Provide the (x, y) coordinate of the cell's center where the given text is located.  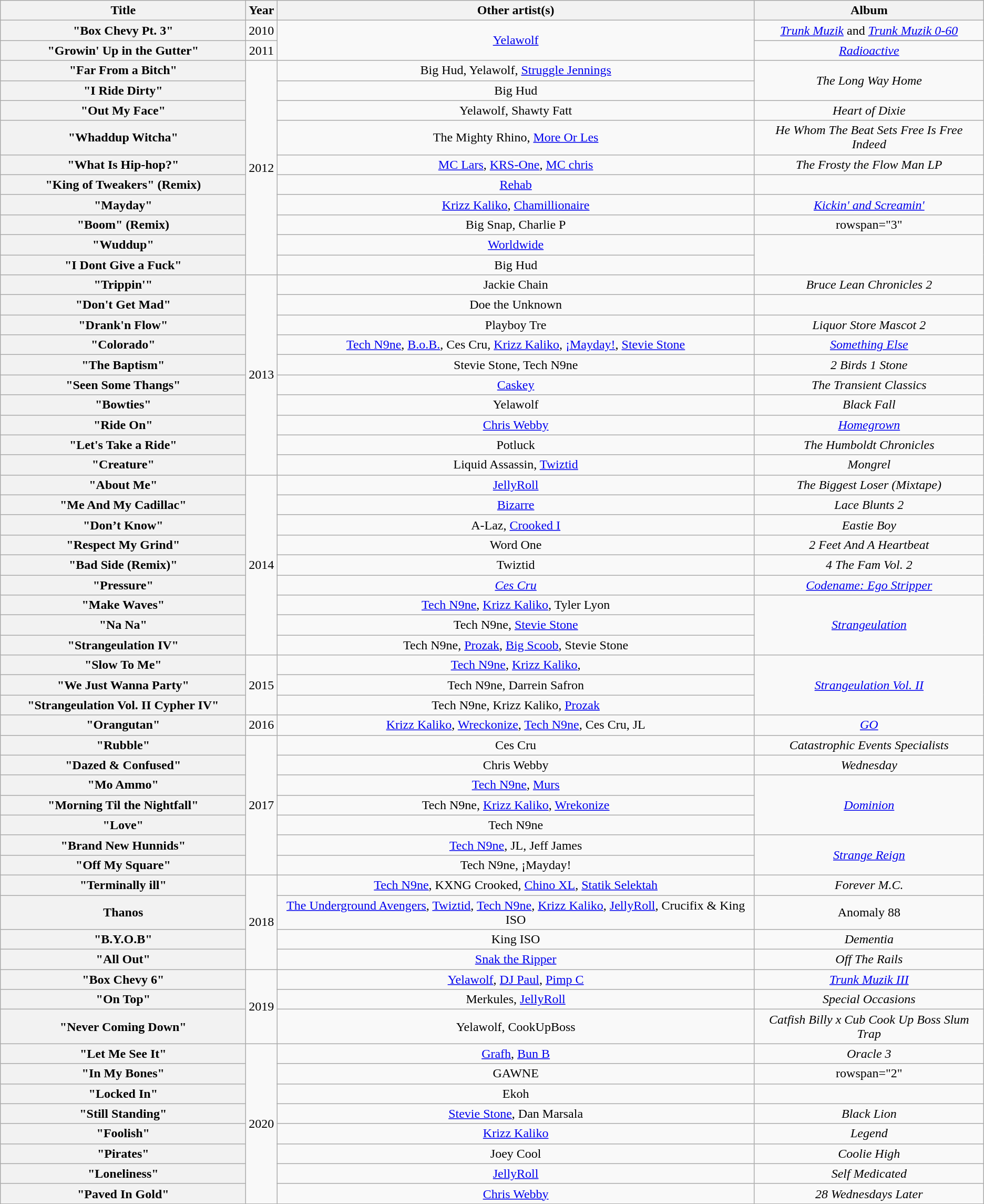
"King of Tweakers" (Remix) (123, 185)
Merkules, JellyRoll (516, 999)
Tech N9ne, JL, Jeff James (516, 845)
"Seen Some Thangs" (123, 385)
"Still Standing" (123, 1114)
2019 (262, 1006)
"All Out" (123, 960)
"Wuddup" (123, 244)
Special Occasions (869, 999)
The Underground Avengers, Twiztid, Tech N9ne, Krizz Kaliko, JellyRoll, Crucifix & King ISO (516, 912)
Rehab (516, 185)
King ISO (516, 940)
Tech N9ne, ¡Mayday! (516, 865)
"Respect My Grind" (123, 545)
Codename: Ego Stripper (869, 585)
GAWNE (516, 1074)
Black Lion (869, 1114)
"Pirates" (123, 1154)
The Biggest Loser (Mixtape) (869, 485)
Ekoh (516, 1094)
Krizz Kaliko, Wreckonize, Tech N9ne, Ces Cru, JL (516, 725)
Tech N9ne, Krizz Kaliko, Wrekonize (516, 805)
The Long Way Home (869, 80)
Tech N9ne, B.o.B., Ces Cru, Krizz Kaliko, ¡Mayday!, Stevie Stone (516, 345)
Forever M.C. (869, 885)
Krizz Kaliko, Chamillionaire (516, 205)
Tech N9ne, KXNG Crooked, Chino XL, Statik Selektah (516, 885)
"Strangeulation IV" (123, 645)
Tech N9ne (516, 825)
"Boom" (Remix) (123, 225)
Thanos (123, 912)
The Transient Classics (869, 385)
2016 (262, 725)
"Paved In Gold" (123, 1193)
A-Laz, Crooked I (516, 525)
"Never Coming Down" (123, 1026)
Big Snap, Charlie P (516, 225)
"Whaddup Witcha" (123, 138)
"Loneliness" (123, 1174)
"Foolish" (123, 1134)
Yelawolf, Shawty Fatt (516, 110)
"Off My Square" (123, 865)
Word One (516, 545)
Trunk Muzik III (869, 979)
Off The Rails (869, 960)
Eastie Boy (869, 525)
"Box Chevy Pt. 3" (123, 30)
The Frosty the Flow Man LP (869, 165)
Bruce Lean Chronicles 2 (869, 285)
"Mayday" (123, 205)
2011 (262, 50)
Lace Blunts 2 (869, 505)
"Bowties" (123, 405)
"Colorado" (123, 345)
Album (869, 11)
Catastrophic Events Specialists (869, 745)
2010 (262, 30)
Worldwide (516, 244)
Mongrel (869, 465)
The Humboldt Chronicles (869, 445)
"Morning Til the Nightfall" (123, 805)
"Rubble" (123, 745)
"I Dont Give a Fuck" (123, 264)
2 Birds 1 Stone (869, 365)
Tech N9ne, Stevie Stone (516, 625)
"Slow To Me" (123, 665)
Snak the Ripper (516, 960)
"We Just Wanna Party" (123, 685)
"Love" (123, 825)
Bizarre (516, 505)
2018 (262, 922)
GO (869, 725)
Dementia (869, 940)
2015 (262, 685)
He Whom The Beat Sets Free Is Free Indeed (869, 138)
MC Lars, KRS-One, MC chris (516, 165)
"Let's Take a Ride" (123, 445)
Big Hud, Yelawolf, Struggle Jennings (516, 70)
Tech N9ne, Krizz Kaliko, Tyler Lyon (516, 605)
"Dazed & Confused" (123, 765)
"The Baptism" (123, 365)
Tech N9ne, Prozak, Big Scoob, Stevie Stone (516, 645)
Tech N9ne, Darrein Safron (516, 685)
Coolie High (869, 1154)
"Me And My Cadillac" (123, 505)
"About Me" (123, 485)
2013 (262, 375)
Yelawolf, DJ Paul, Pimp C (516, 979)
2 Feet And A Heartbeat (869, 545)
Kickin' and Screamin' (869, 205)
Yelawolf, CookUpBoss (516, 1026)
Oracle 3 (869, 1054)
Title (123, 11)
Black Fall (869, 405)
Strangeulation Vol. II (869, 685)
"Creature" (123, 465)
Anomaly 88 (869, 912)
Grafh, Bun B (516, 1054)
rowspan="2" (869, 1074)
Tech N9ne, Krizz Kaliko, (516, 665)
"Bad Side (Remix)" (123, 565)
2017 (262, 805)
"Terminally ill" (123, 885)
"Locked In" (123, 1094)
Liquid Assassin, Twiztid (516, 465)
"Far From a Bitch" (123, 70)
Caskey (516, 385)
Jackie Chain (516, 285)
Radioactive (869, 50)
Potluck (516, 445)
Trunk Muzik and Trunk Muzik 0-60 (869, 30)
Heart of Dixie (869, 110)
"B.Y.O.B" (123, 940)
Other artist(s) (516, 11)
The Mighty Rhino, More Or Les (516, 138)
"In My Bones" (123, 1074)
"Ride On" (123, 425)
"Strangeulation Vol. II Cypher IV" (123, 705)
4 The Fam Vol. 2 (869, 565)
"Na Na" (123, 625)
Krizz Kaliko (516, 1134)
"I Ride Dirty" (123, 90)
Liquor Store Mascot 2 (869, 325)
"What Is Hip-hop?" (123, 165)
"Brand New Hunnids" (123, 845)
Homegrown (869, 425)
rowspan="3" (869, 225)
"Don’t Know" (123, 525)
"Drank'n Flow" (123, 325)
"Make Waves" (123, 605)
Catfish Billy x Cub Cook Up Boss Slum Trap (869, 1026)
Joey Cool (516, 1154)
Stevie Stone, Dan Marsala (516, 1114)
2020 (262, 1124)
Legend (869, 1134)
Dominion (869, 805)
2014 (262, 565)
"Mo Ammo" (123, 785)
"Out My Face" (123, 110)
Strange Reign (869, 855)
"Trippin'" (123, 285)
Year (262, 11)
Stevie Stone, Tech N9ne (516, 365)
Tech N9ne, Murs (516, 785)
"Orangutan" (123, 725)
Doe the Unknown (516, 305)
"On Top" (123, 999)
"Pressure" (123, 585)
Self Medicated (869, 1174)
Tech N9ne, Krizz Kaliko, Prozak (516, 705)
Twiztid (516, 565)
28 Wednesdays Later (869, 1193)
Playboy Tre (516, 325)
2012 (262, 168)
"Box Chevy 6" (123, 979)
"Growin' Up in the Gutter" (123, 50)
Wednesday (869, 765)
"Let Me See It" (123, 1054)
Strangeulation (869, 625)
Something Else (869, 345)
"Don't Get Mad" (123, 305)
